For the text-containing cell, return its midpoint in [X, Y] coordinate format. 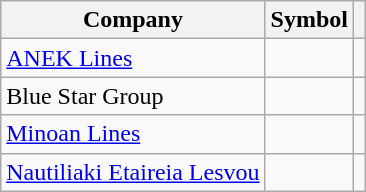
Minoan Lines [133, 134]
Blue Star Group [133, 96]
Nautiliaki Etaireia Lesvou [133, 172]
ANEK Lines [133, 58]
Company [133, 20]
Symbol [309, 20]
